Determine the (X, Y) coordinate at the center of the cell enclosing the given text.  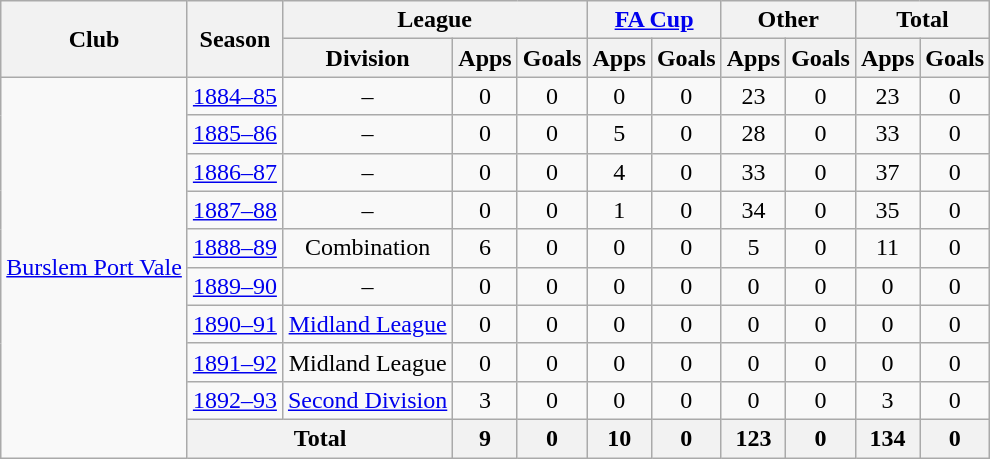
134 (887, 438)
11 (887, 248)
Second Division (367, 400)
FA Cup (654, 20)
9 (485, 438)
1888–89 (234, 248)
4 (619, 172)
Club (94, 39)
1887–88 (234, 210)
1886–87 (234, 172)
Other (788, 20)
League (434, 20)
123 (753, 438)
1 (619, 210)
1892–93 (234, 400)
1890–91 (234, 324)
35 (887, 210)
Season (234, 39)
1889–90 (234, 286)
1884–85 (234, 96)
Division (367, 58)
1885–86 (234, 134)
37 (887, 172)
Burslem Port Vale (94, 268)
6 (485, 248)
34 (753, 210)
Combination (367, 248)
1891–92 (234, 362)
28 (753, 134)
10 (619, 438)
